Scan for the cell matching the given text and deliver its [x, y] coordinate at center. 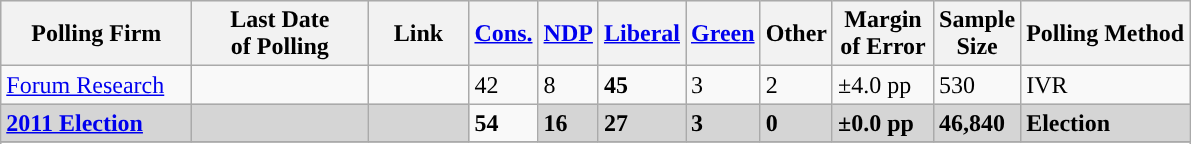
Cons. [504, 34]
2011 Election [96, 123]
16 [568, 123]
8 [568, 85]
Polling Method [1106, 34]
2 [796, 85]
46,840 [978, 123]
IVR [1106, 85]
±0.0 pp [882, 123]
±4.0 pp [882, 85]
Liberal [642, 34]
SampleSize [978, 34]
27 [642, 123]
Marginof Error [882, 34]
Polling Firm [96, 34]
Other [796, 34]
Election [1106, 123]
42 [504, 85]
0 [796, 123]
Forum Research [96, 85]
Green [724, 34]
54 [504, 123]
Last Dateof Polling [280, 34]
NDP [568, 34]
45 [642, 85]
530 [978, 85]
Link [418, 34]
